Determine the [x, y] coordinate at the center of the cell enclosing the given text.  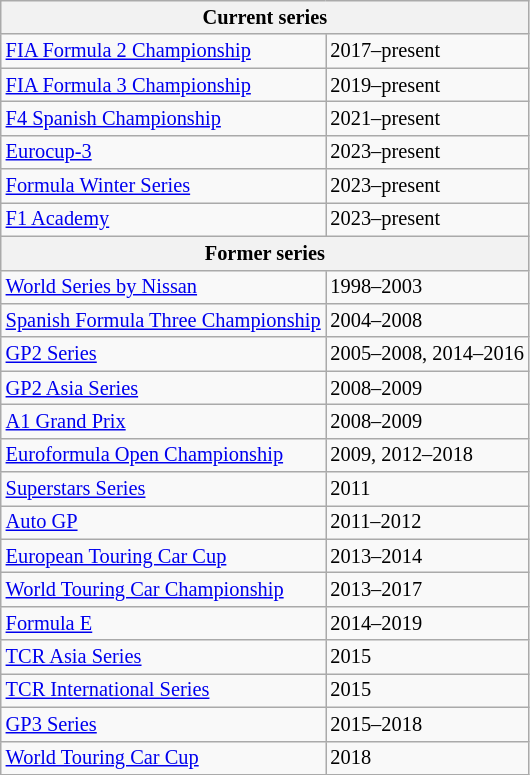
2021–present [428, 118]
F1 Academy [164, 219]
1998–2003 [428, 287]
2019–present [428, 85]
TCR Asia Series [164, 657]
GP3 Series [164, 724]
2005–2008, 2014–2016 [428, 354]
Auto GP [164, 522]
World Series by Nissan [164, 287]
World Touring Car Championship [164, 589]
Euroformula Open Championship [164, 455]
Former series [265, 253]
European Touring Car Cup [164, 556]
2018 [428, 758]
FIA Formula 2 Championship [164, 51]
2011 [428, 489]
2014–2019 [428, 623]
A1 Grand Prix [164, 421]
GP2 Series [164, 354]
Formula E [164, 623]
FIA Formula 3 Championship [164, 85]
TCR International Series [164, 690]
2013–2014 [428, 556]
2011–2012 [428, 522]
2017–present [428, 51]
2004–2008 [428, 320]
Formula Winter Series [164, 186]
Eurocup-3 [164, 152]
2009, 2012–2018 [428, 455]
2015–2018 [428, 724]
F4 Spanish Championship [164, 118]
Superstars Series [164, 489]
Spanish Formula Three Championship [164, 320]
World Touring Car Cup [164, 758]
Current series [265, 17]
2013–2017 [428, 589]
GP2 Asia Series [164, 388]
